Output the (X, Y) coordinate of the center of the cell containing the given text.  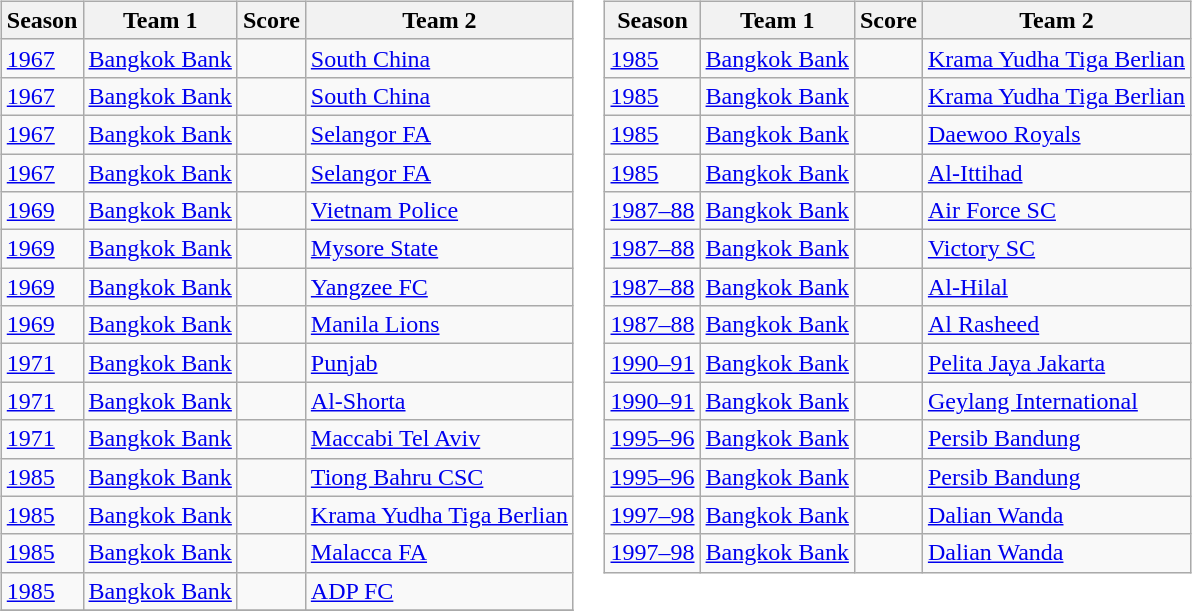
Vietnam Police (439, 211)
Al-Ittihad (1056, 173)
Victory SC (1056, 249)
Al-Shorta (439, 401)
Mysore State (439, 249)
Daewoo Royals (1056, 134)
Geylang International (1056, 401)
Maccabi Tel Aviv (439, 439)
Yangzee FC (439, 287)
Manila Lions (439, 325)
Al Rasheed (1056, 325)
Al-Hilal (1056, 287)
Air Force SC (1056, 211)
Punjab (439, 363)
Malacca FA (439, 553)
Pelita Jaya Jakarta (1056, 363)
Tiong Bahru CSC (439, 477)
ADP FC (439, 591)
